Scan for the cell matching the given text and deliver its (x, y) coordinate at center. 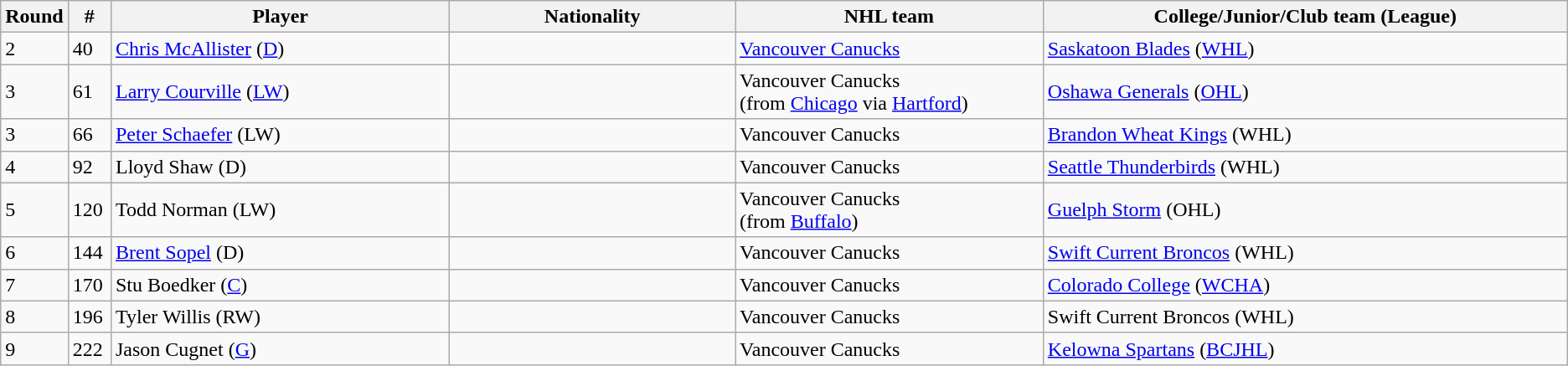
222 (89, 348)
Round (34, 17)
Brent Sopel (D) (280, 253)
196 (89, 317)
2 (34, 49)
College/Junior/Club team (League) (1305, 17)
Guelph Storm (OHL) (1305, 209)
Chris McAllister (D) (280, 49)
Player (280, 17)
Oshawa Generals (OHL) (1305, 92)
170 (89, 285)
5 (34, 209)
Tyler Willis (RW) (280, 317)
Lloyd Shaw (D) (280, 167)
# (89, 17)
NHL team (890, 17)
6 (34, 253)
Larry Courville (LW) (280, 92)
Saskatoon Blades (WHL) (1305, 49)
40 (89, 49)
Nationality (593, 17)
66 (89, 135)
9 (34, 348)
Stu Boedker (C) (280, 285)
Peter Schaefer (LW) (280, 135)
144 (89, 253)
Kelowna Spartans (BCJHL) (1305, 348)
Vancouver Canucks(from Buffalo) (890, 209)
Seattle Thunderbirds (WHL) (1305, 167)
61 (89, 92)
Jason Cugnet (G) (280, 348)
8 (34, 317)
Vancouver Canucks(from Chicago via Hartford) (890, 92)
Colorado College (WCHA) (1305, 285)
Brandon Wheat Kings (WHL) (1305, 135)
Todd Norman (LW) (280, 209)
4 (34, 167)
92 (89, 167)
7 (34, 285)
120 (89, 209)
